Identify which cell holds the provided text, then report its [x, y] central coordinate. 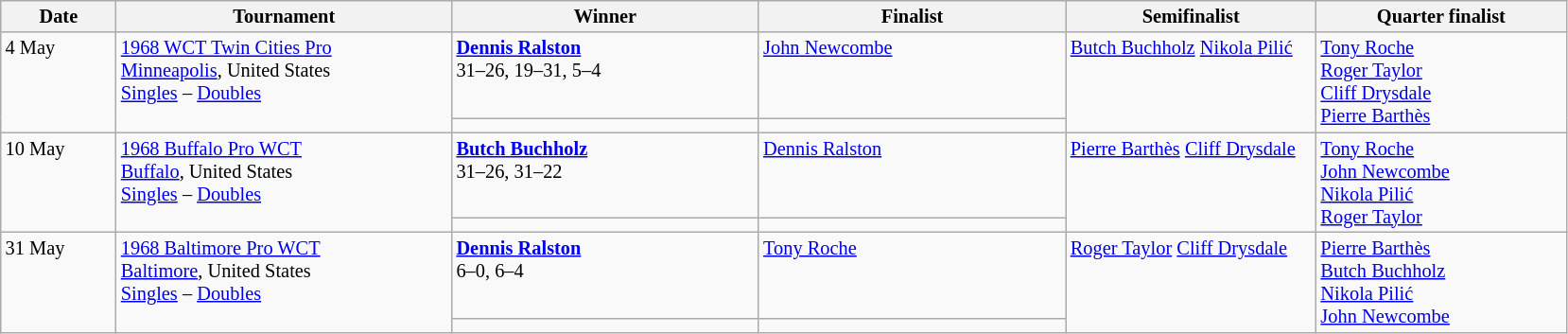
Butch Buchholz Nikola Pilić [1192, 82]
Finalist [912, 16]
Tony Roche [912, 274]
Semifinalist [1192, 16]
Dennis Ralston [912, 175]
1968 Buffalo Pro WCT Buffalo, United StatesSingles – Doubles [284, 183]
Roger Taylor Cliff Drysdale [1192, 282]
Pierre Barthès Butch Buchholz Nikola Pilić John Newcombe [1441, 282]
Date [59, 16]
10 May [59, 183]
1968 Baltimore Pro WCT Baltimore, United StatesSingles – Doubles [284, 282]
John Newcombe [912, 75]
Tournament [284, 16]
1968 WCT Twin Cities Pro Minneapolis, United StatesSingles – Doubles [284, 82]
Winner [605, 16]
31 May [59, 282]
Quarter finalist [1441, 16]
Dennis Ralston6–0, 6–4 [605, 274]
4 May [59, 82]
Butch Buchholz31–26, 31–22 [605, 175]
Tony Roche John Newcombe Nikola Pilić Roger Taylor [1441, 183]
Tony Roche Roger Taylor Cliff Drysdale Pierre Barthès [1441, 82]
Pierre Barthès Cliff Drysdale [1192, 183]
Dennis Ralston31–26, 19–31, 5–4 [605, 75]
